Capture the cell that displays the provided text and extract its [x, y] central coordinate. 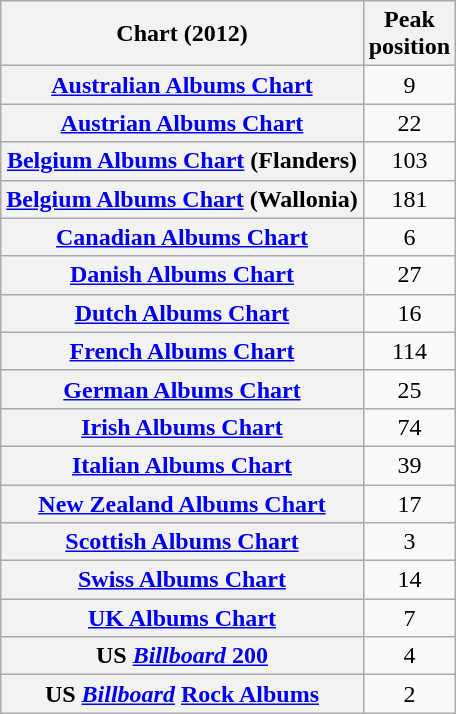
German Albums Chart [182, 389]
16 [409, 313]
Italian Albums Chart [182, 465]
UK Albums Chart [182, 618]
Canadian Albums Chart [182, 237]
25 [409, 389]
Austrian Albums Chart [182, 123]
114 [409, 351]
US Billboard 200 [182, 656]
4 [409, 656]
French Albums Chart [182, 351]
Irish Albums Chart [182, 427]
17 [409, 503]
Dutch Albums Chart [182, 313]
US Billboard Rock Albums [182, 694]
9 [409, 85]
Swiss Albums Chart [182, 580]
39 [409, 465]
7 [409, 618]
Belgium Albums Chart (Flanders) [182, 161]
3 [409, 542]
27 [409, 275]
181 [409, 199]
Danish Albums Chart [182, 275]
Belgium Albums Chart (Wallonia) [182, 199]
2 [409, 694]
6 [409, 237]
Scottish Albums Chart [182, 542]
Australian Albums Chart [182, 85]
14 [409, 580]
Peakposition [409, 34]
Chart (2012) [182, 34]
103 [409, 161]
New Zealand Albums Chart [182, 503]
22 [409, 123]
74 [409, 427]
